Find where the given text appears and provide that cell's center as (x, y) coordinate. 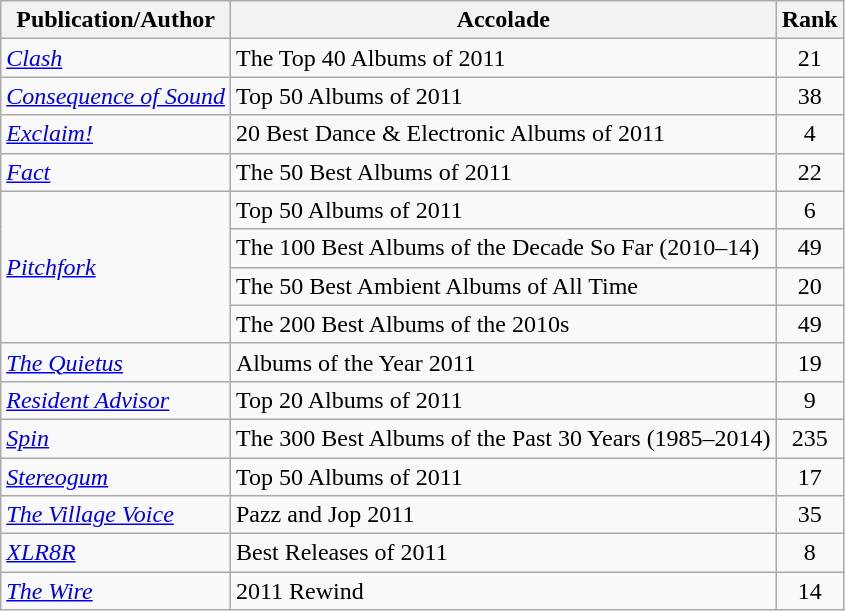
Consequence of Sound (116, 96)
Spin (116, 438)
22 (810, 172)
Top 20 Albums of 2011 (503, 400)
17 (810, 477)
The Quietus (116, 362)
Pazz and Jop 2011 (503, 515)
8 (810, 553)
Publication/Author (116, 20)
The 100 Best Albums of the Decade So Far (2010–14) (503, 248)
6 (810, 210)
Rank (810, 20)
Accolade (503, 20)
4 (810, 134)
The Top 40 Albums of 2011 (503, 58)
2011 Rewind (503, 591)
20 (810, 286)
14 (810, 591)
The 50 Best Albums of 2011 (503, 172)
38 (810, 96)
The 300 Best Albums of the Past 30 Years (1985–2014) (503, 438)
Pitchfork (116, 267)
The 200 Best Albums of the 2010s (503, 324)
35 (810, 515)
235 (810, 438)
Resident Advisor (116, 400)
XLR8R (116, 553)
The Village Voice (116, 515)
21 (810, 58)
19 (810, 362)
The 50 Best Ambient Albums of All Time (503, 286)
Exclaim! (116, 134)
20 Best Dance & Electronic Albums of 2011 (503, 134)
Stereogum (116, 477)
The Wire (116, 591)
Clash (116, 58)
Best Releases of 2011 (503, 553)
9 (810, 400)
Albums of the Year 2011 (503, 362)
Fact (116, 172)
